For the text-containing cell, return its midpoint in (x, y) coordinate format. 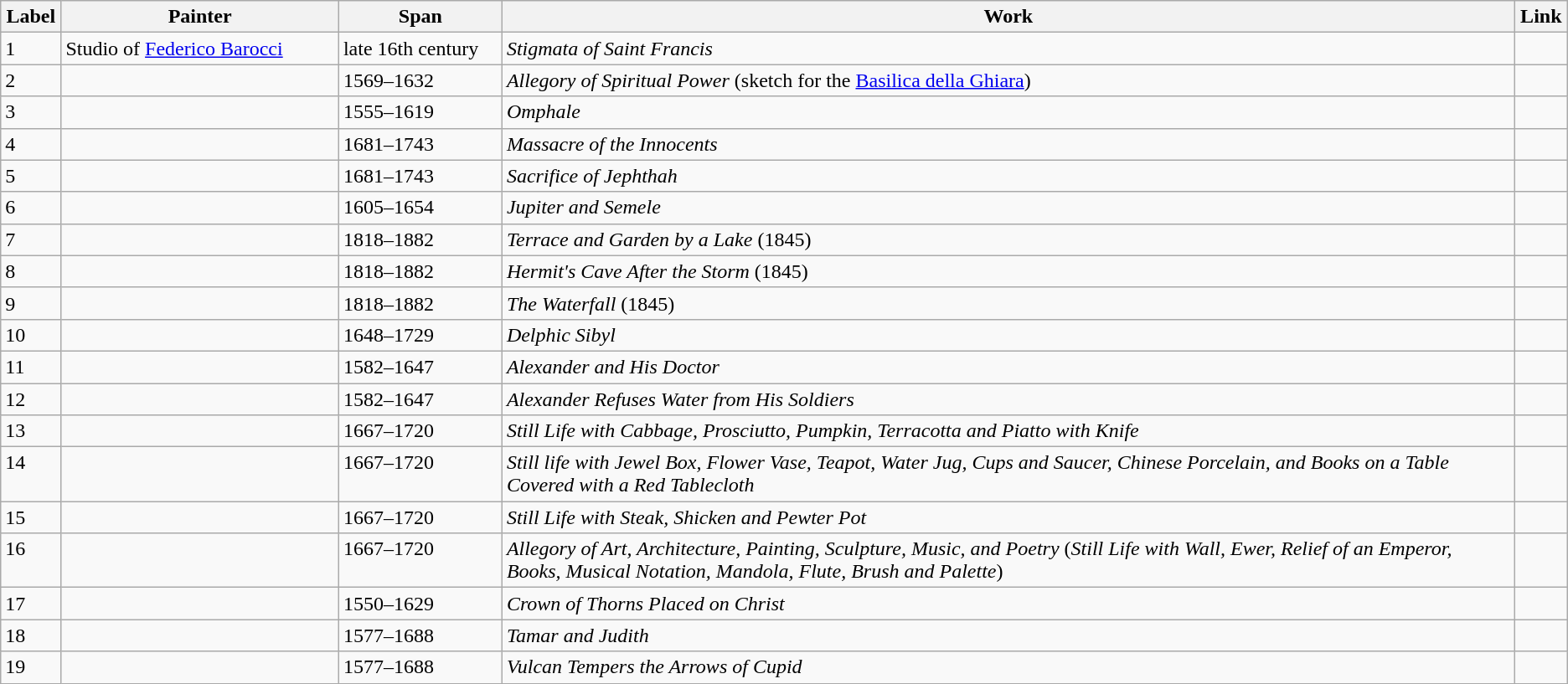
Delphic Sibyl (1008, 335)
Link (1541, 17)
3 (31, 112)
15 (31, 517)
Tamar and Judith (1008, 635)
Hermit's Cave After the Storm (1845) (1008, 271)
11 (31, 367)
12 (31, 399)
14 (31, 474)
Terrace and Garden by a Lake (1845) (1008, 239)
Crown of Thorns Placed on Christ (1008, 604)
1648–1729 (420, 335)
1555–1619 (420, 112)
The Waterfall (1845) (1008, 303)
Allegory of Spiritual Power (sketch for the Basilica della Ghiara) (1008, 80)
1550–1629 (420, 604)
4 (31, 144)
Omphale (1008, 112)
17 (31, 604)
Jupiter and Semele (1008, 208)
1569–1632 (420, 80)
Label (31, 17)
Massacre of the Innocents (1008, 144)
Alexander Refuses Water from His Soldiers (1008, 399)
19 (31, 667)
7 (31, 239)
1 (31, 49)
9 (31, 303)
Still Life with Steak, Shicken and Pewter Pot (1008, 517)
Still life with Jewel Box, Flower Vase, Teapot, Water Jug, Cups and Saucer, Chinese Porcelain, and Books on a Table Covered with a Red Tablecloth (1008, 474)
Work (1008, 17)
Sacrifice of Jephthah (1008, 176)
18 (31, 635)
late 16th century (420, 49)
Span (420, 17)
13 (31, 431)
Alexander and His Doctor (1008, 367)
1605–1654 (420, 208)
8 (31, 271)
Vulcan Tempers the Arrows of Cupid (1008, 667)
Painter (200, 17)
10 (31, 335)
Still Life with Cabbage, Prosciutto, Pumpkin, Terracotta and Piatto with Knife (1008, 431)
6 (31, 208)
16 (31, 561)
5 (31, 176)
Stigmata of Saint Francis (1008, 49)
Studio of Federico Barocci (200, 49)
2 (31, 80)
